Scan for the cell matching the given text and deliver its (X, Y) coordinate at center. 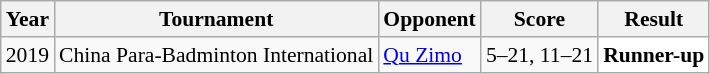
Qu Zimo (430, 55)
5–21, 11–21 (540, 55)
Runner-up (654, 55)
2019 (28, 55)
Year (28, 19)
China Para-Badminton International (216, 55)
Opponent (430, 19)
Tournament (216, 19)
Score (540, 19)
Result (654, 19)
